Identify which cell holds the provided text, then report its (X, Y) central coordinate. 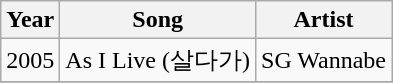
Artist (324, 20)
Year (30, 20)
Song (158, 20)
SG Wannabe (324, 60)
2005 (30, 60)
As I Live (살다가) (158, 60)
